Provide the (x, y) coordinate of the cell's center where the given text is located.  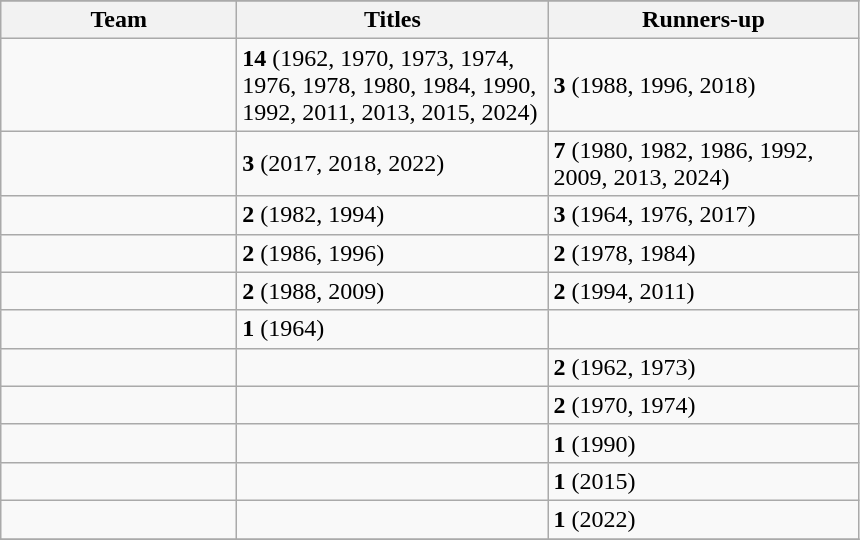
2 (1982, 1994) (392, 215)
2 (1988, 2009) (392, 291)
2 (1978, 1984) (704, 253)
3 (1988, 1996, 2018) (704, 85)
2 (1994, 2011) (704, 291)
7 (1980, 1982, 1986, 1992, 2009, 2013, 2024) (704, 164)
2 (1962, 1973) (704, 367)
2 (1970, 1974) (704, 405)
14 (1962, 1970, 1973, 1974, 1976, 1978, 1980, 1984, 1990, 1992, 2011, 2013, 2015, 2024) (392, 85)
1 (2015) (704, 481)
3 (2017, 2018, 2022) (392, 164)
2 (1986, 1996) (392, 253)
1 (2022) (704, 519)
3 (1964, 1976, 2017) (704, 215)
1 (1990) (704, 443)
Runners-up (704, 20)
Team (119, 20)
Titles (392, 20)
1 (1964) (392, 329)
